Return [X, Y] of the center of cell containing provided text 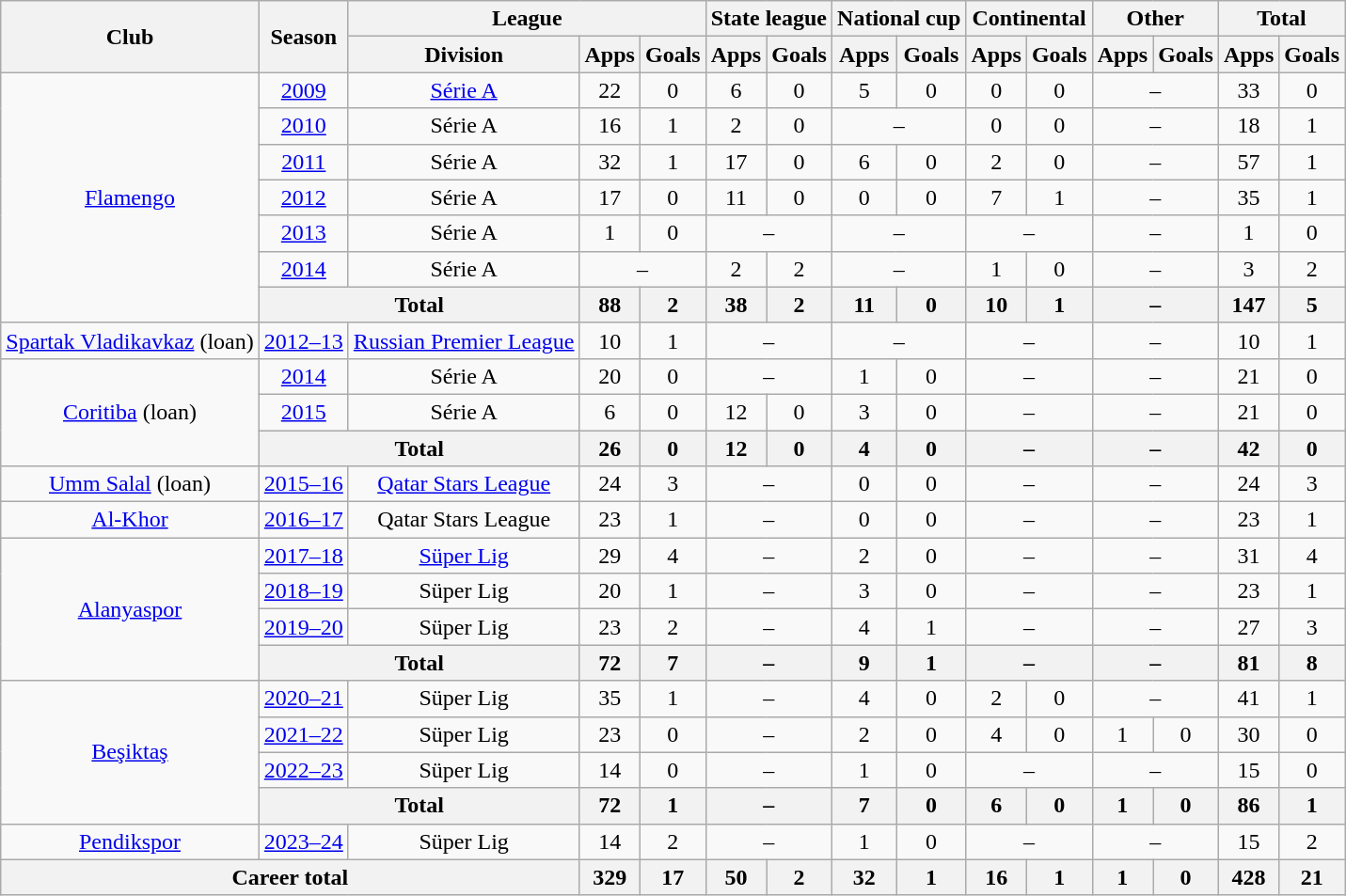
86 [1248, 806]
26 [610, 448]
Russian Premier League [464, 340]
2018–19 [303, 591]
22 [610, 90]
Season [303, 37]
2019–20 [303, 627]
41 [1248, 699]
2020–21 [303, 699]
88 [610, 305]
8 [1312, 663]
Beşiktaş [130, 752]
9 [864, 663]
2022–23 [303, 770]
League [527, 19]
2016–17 [303, 520]
38 [736, 305]
Al-Khor [130, 520]
428 [1248, 877]
329 [610, 877]
31 [1248, 556]
30 [1248, 734]
Club [130, 37]
42 [1248, 448]
29 [610, 556]
Other [1155, 19]
2017–18 [303, 556]
Continental [1029, 19]
Spartak Vladikavkaz (loan) [130, 340]
Umm Salal (loan) [130, 484]
2009 [303, 90]
Division [464, 55]
National cup [899, 19]
2010 [303, 126]
Flamengo [130, 197]
2012–13 [303, 340]
147 [1248, 305]
2021–22 [303, 734]
27 [1248, 627]
2013 [303, 233]
Coritiba (loan) [130, 412]
Alanyaspor [130, 609]
Career total [290, 877]
81 [1248, 663]
18 [1248, 126]
2015 [303, 412]
50 [736, 877]
2023–24 [303, 841]
2012 [303, 197]
2015–16 [303, 484]
2011 [303, 162]
33 [1248, 90]
Pendikspor [130, 841]
57 [1248, 162]
State league [768, 19]
